Output the (x, y) coordinate of the center of the cell containing the given text.  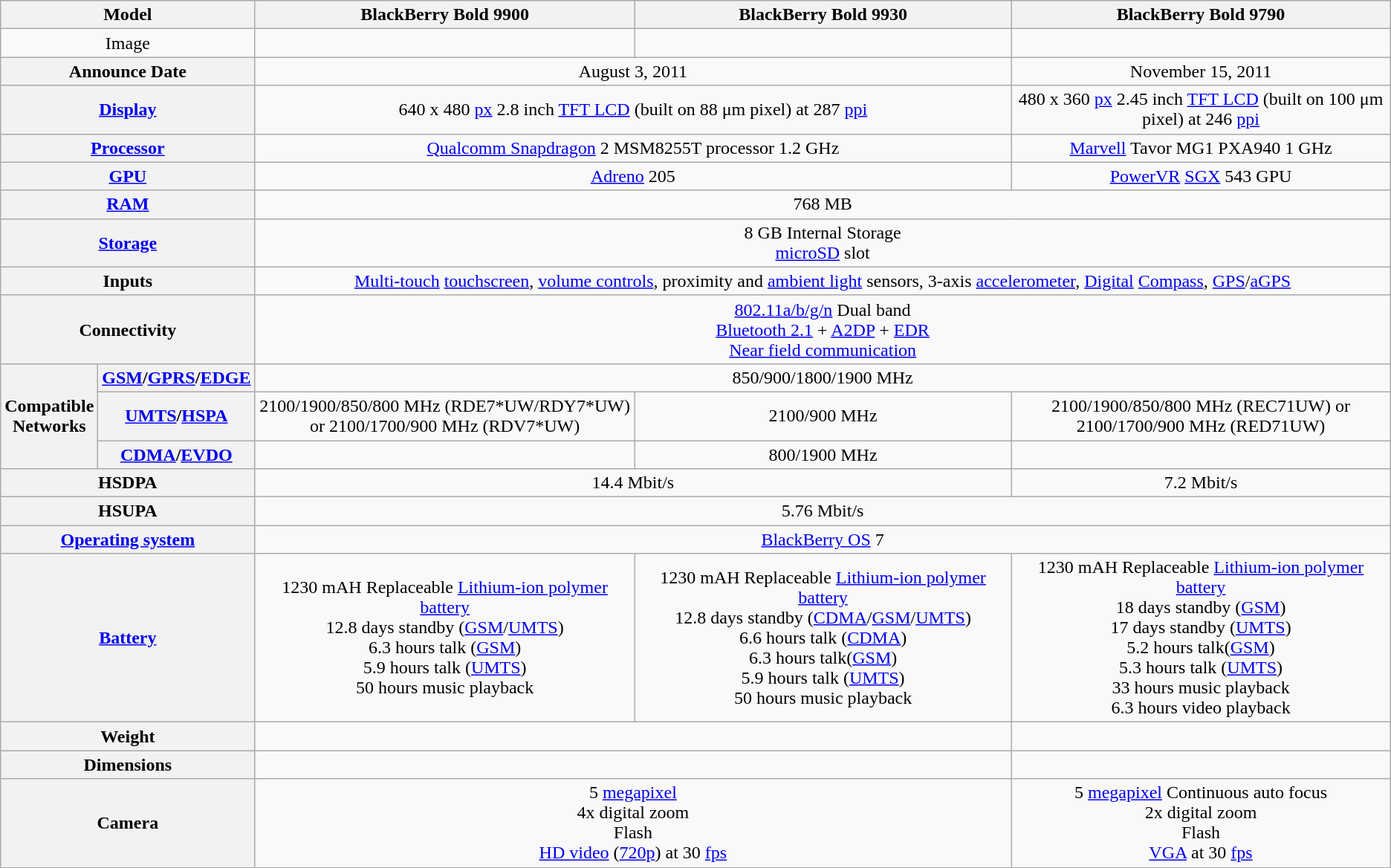
Qualcomm Snapdragon 2 MSM8255T processor 1.2 GHz (633, 148)
2100/1900/850/800 MHz (REC71UW) or 2100/1700/900 MHz (RED71UW) (1201, 416)
RAM (128, 204)
HSDPA (128, 483)
5.76 Mbit/s (823, 511)
Camera (128, 823)
14.4 Mbit/s (633, 483)
800/1900 MHz (823, 454)
BlackBerry Bold 9930 (823, 15)
BlackBerry OS 7 (823, 540)
850/900/1800/1900 MHz (823, 378)
802.11a/b/g/n Dual bandBluetooth 2.1 + A2DP + EDRNear field communication (823, 329)
Inputs (128, 281)
Image (128, 43)
Weight (128, 736)
5 megapixel4x digital zoomFlashHD video (720p) at 30 fps (633, 823)
Battery (128, 638)
Marvell Tavor MG1 PXA940 1 GHz (1201, 148)
640 x 480 px 2.8 inch TFT LCD (built on 88 μm pixel) at 287 ppi (633, 110)
Multi-touch touchscreen, volume controls, proximity and ambient light sensors, 3-axis accelerometer, Digital Compass, GPS/aGPS (823, 281)
BlackBerry Bold 9900 (444, 15)
768 MB (823, 204)
GPU (128, 176)
Dimensions (128, 765)
Operating system (128, 540)
1230 mAH Replaceable Lithium-ion polymer battery12.8 days standby (GSM/UMTS)6.3 hours talk (GSM)5.9 hours talk (UMTS)50 hours music playback (444, 638)
2100/900 MHz (823, 416)
GSM/GPRS/EDGE (177, 378)
Storage (128, 242)
PowerVR SGX 543 GPU (1201, 176)
Processor (128, 148)
November 15, 2011 (1201, 71)
Adreno 205 (633, 176)
Connectivity (128, 329)
Model (128, 15)
8 GB Internal StoragemicroSD slot (823, 242)
2100/1900/850/800 MHz (RDE7*UW/RDY7*UW) or 2100/1700/900 MHz (RDV7*UW) (444, 416)
Display (128, 110)
5 megapixel Continuous auto focus2x digital zoomFlashVGA at 30 fps (1201, 823)
UMTS/HSPA (177, 416)
7.2 Mbit/s (1201, 483)
August 3, 2011 (633, 71)
CDMA/EVDO (177, 454)
BlackBerry Bold 9790 (1201, 15)
480 x 360 px 2.45 inch TFT LCD (built on 100 μm pixel) at 246 ppi (1201, 110)
Compatible Networks (49, 416)
HSUPA (128, 511)
Announce Date (128, 71)
